For the text-containing cell, return its midpoint in (x, y) coordinate format. 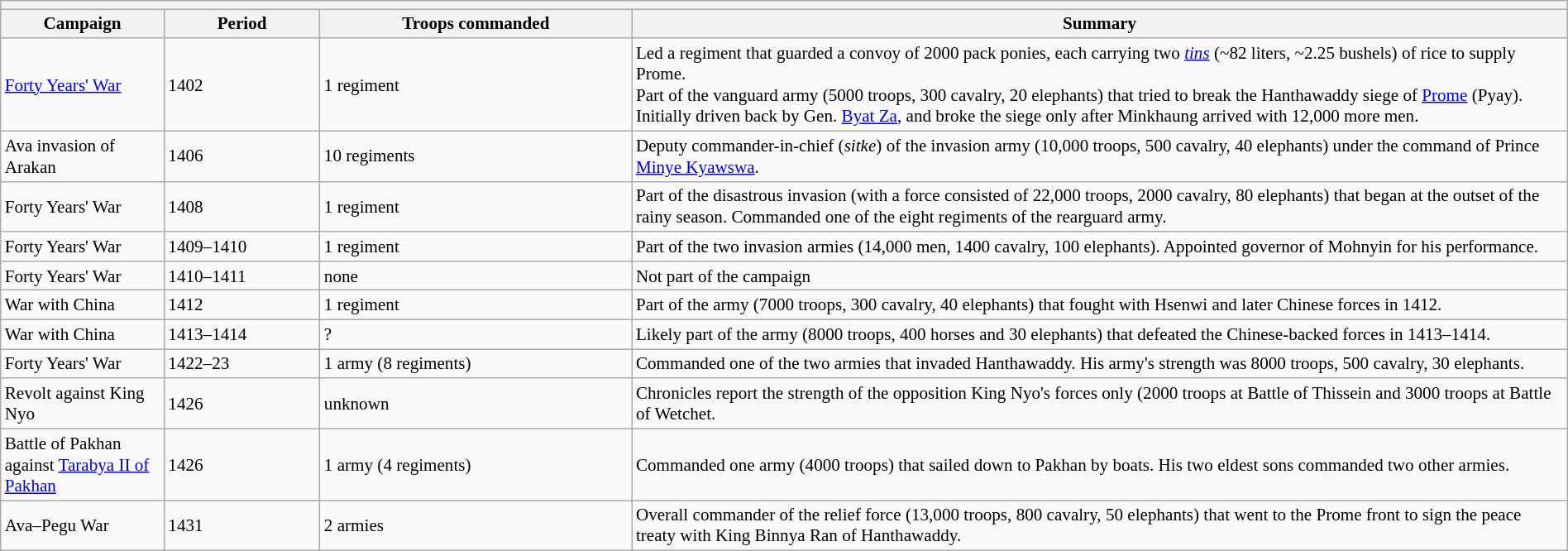
Commanded one of the two armies that invaded Hanthawaddy. His army's strength was 8000 troops, 500 cavalry, 30 elephants. (1100, 364)
1408 (241, 207)
Campaign (83, 23)
1412 (241, 304)
1410–1411 (241, 275)
Troops commanded (476, 23)
Part of the two invasion armies (14,000 men, 1400 cavalry, 100 elephants). Appointed governor of Mohnyin for his performance. (1100, 247)
1413–1414 (241, 334)
1402 (241, 84)
10 regiments (476, 156)
Likely part of the army (8000 troops, 400 horses and 30 elephants) that defeated the Chinese-backed forces in 1413–1414. (1100, 334)
1431 (241, 525)
unknown (476, 404)
Ava–Pegu War (83, 525)
Revolt against King Nyo (83, 404)
? (476, 334)
Part of the army (7000 troops, 300 cavalry, 40 elephants) that fought with Hsenwi and later Chinese forces in 1412. (1100, 304)
1406 (241, 156)
1 army (8 regiments) (476, 364)
Deputy commander-in-chief (sitke) of the invasion army (10,000 troops, 500 cavalry, 40 elephants) under the command of Prince Minye Kyawswa. (1100, 156)
Period (241, 23)
Chronicles report the strength of the opposition King Nyo's forces only (2000 troops at Battle of Thissein and 3000 troops at Battle of Wetchet. (1100, 404)
2 armies (476, 525)
Battle of Pakhan against Tarabya II of Pakhan (83, 464)
1409–1410 (241, 247)
Not part of the campaign (1100, 275)
Ava invasion of Arakan (83, 156)
1422–23 (241, 364)
Commanded one army (4000 troops) that sailed down to Pakhan by boats. His two eldest sons commanded two other armies. (1100, 464)
1 army (4 regiments) (476, 464)
Summary (1100, 23)
none (476, 275)
